Extract the (x, y) coordinate from the center of the cell holding the provided text.  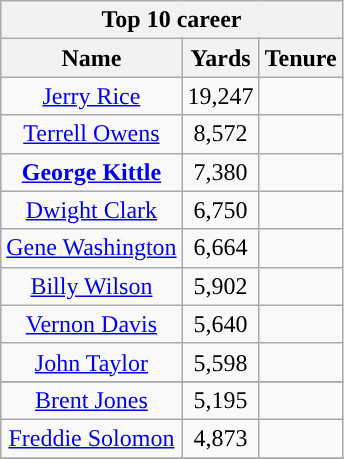
John Taylor (92, 362)
5,598 (220, 362)
Brent Jones (92, 400)
5,902 (220, 286)
5,195 (220, 400)
Terrell Owens (92, 134)
Dwight Clark (92, 210)
6,664 (220, 248)
7,380 (220, 172)
George Kittle (92, 172)
Tenure (300, 58)
Jerry Rice (92, 96)
Name (92, 58)
19,247 (220, 96)
5,640 (220, 324)
Yards (220, 58)
Freddie Solomon (92, 438)
Vernon Davis (92, 324)
4,873 (220, 438)
Top 10 career (172, 20)
6,750 (220, 210)
Billy Wilson (92, 286)
Gene Washington (92, 248)
8,572 (220, 134)
